Detect which cell encompasses the target text, then output its (X, Y) center coordinate. 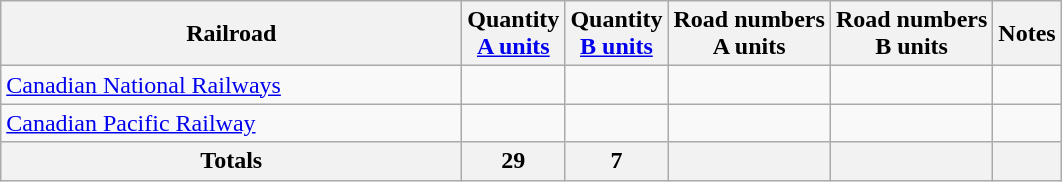
29 (514, 161)
Railroad (232, 34)
Road numbersA units (749, 34)
Totals (232, 161)
Road numbersB units (911, 34)
QuantityB units (616, 34)
QuantityA units (514, 34)
Canadian Pacific Railway (232, 123)
7 (616, 161)
Notes (1027, 34)
Canadian National Railways (232, 85)
